Locate the cell with the specified text and output its [X, Y] center coordinate. 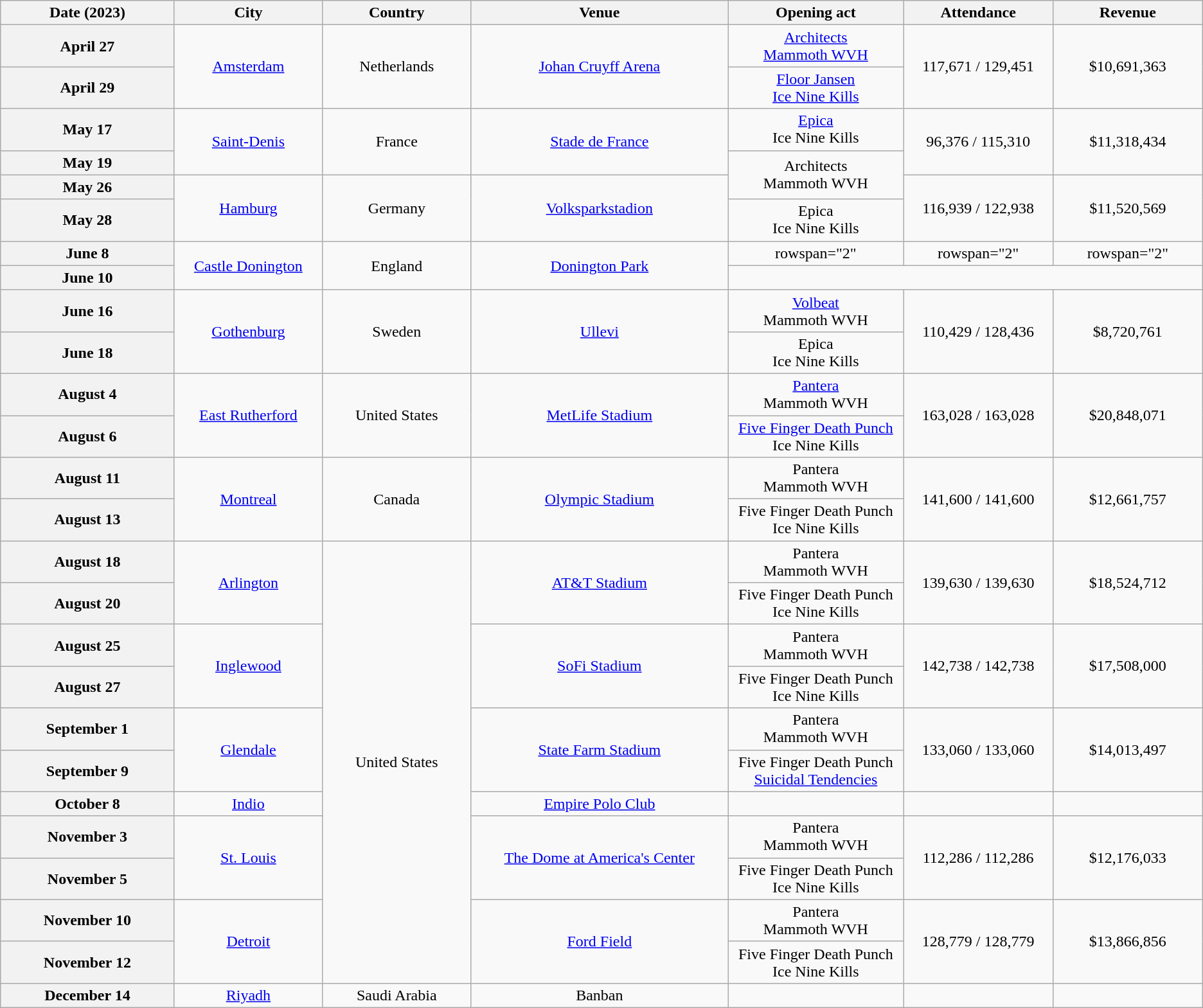
Volksparkstadion [600, 208]
Donington Park [600, 265]
November 10 [87, 920]
Gothenburg [248, 332]
May 28 [87, 220]
Attendance [978, 13]
163,028 / 163,028 [978, 415]
August 4 [87, 394]
$11,318,434 [1127, 141]
November 3 [87, 836]
November 5 [87, 879]
June 16 [87, 311]
May 26 [87, 187]
Country [397, 13]
December 14 [87, 995]
Opening act [816, 13]
Detroit [248, 941]
96,376 / 115,310 [978, 141]
Ullevi [600, 332]
$11,520,569 [1127, 208]
Sweden [397, 332]
Olympic Stadium [600, 499]
Floor JansenIce Nine Kills [816, 87]
State Farm Stadium [600, 750]
August 18 [87, 561]
133,060 / 133,060 [978, 750]
$13,866,856 [1127, 941]
November 12 [87, 962]
Indio [248, 804]
142,738 / 142,738 [978, 666]
Germany [397, 208]
$8,720,761 [1127, 332]
139,630 / 139,630 [978, 583]
112,286 / 112,286 [978, 858]
April 27 [87, 46]
August 13 [87, 520]
Venue [600, 13]
128,779 / 128,779 [978, 941]
Saudi Arabia [397, 995]
Amsterdam [248, 67]
The Dome at America's Center [600, 858]
Banban [600, 995]
MetLife Stadium [600, 415]
St. Louis [248, 858]
Stade de France [600, 141]
East Rutherford [248, 415]
AT&T Stadium [600, 583]
Riyadh [248, 995]
August 11 [87, 478]
$12,176,033 [1127, 858]
Date (2023) [87, 13]
$20,848,071 [1127, 415]
$17,508,000 [1127, 666]
141,600 / 141,600 [978, 499]
Canada [397, 499]
Five Finger Death PunchSuicidal Tendencies [816, 771]
August 6 [87, 436]
City [248, 13]
Montreal [248, 499]
May 17 [87, 130]
England [397, 265]
$10,691,363 [1127, 67]
$12,661,757 [1127, 499]
$14,013,497 [1127, 750]
Ford Field [600, 941]
Arlington [248, 583]
October 8 [87, 804]
SoFi Stadium [600, 666]
June 8 [87, 253]
Revenue [1127, 13]
Inglewood [248, 666]
VolbeatMammoth WVH [816, 311]
116,939 / 122,938 [978, 208]
Castle Donington [248, 265]
Netherlands [397, 67]
June 18 [87, 352]
May 19 [87, 163]
Hamburg [248, 208]
Empire Polo Club [600, 804]
June 10 [87, 278]
August 20 [87, 604]
110,429 / 128,436 [978, 332]
Saint-Denis [248, 141]
117,671 / 129,451 [978, 67]
August 25 [87, 645]
August 27 [87, 687]
Johan Cruyff Arena [600, 67]
September 1 [87, 729]
April 29 [87, 87]
France [397, 141]
Glendale [248, 750]
$18,524,712 [1127, 583]
September 9 [87, 771]
